For the text-containing cell, return its midpoint in [X, Y] coordinate format. 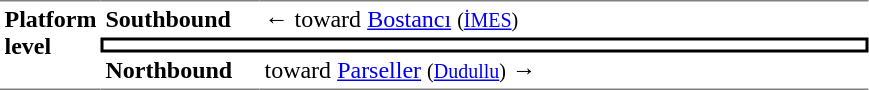
toward Parseller (Dudullu) → [564, 71]
Southbound [180, 19]
← toward Bostancı (İMES) [564, 19]
Northbound [180, 71]
Platform level [50, 45]
